Detect which cell encompasses the target text, then output its (X, Y) center coordinate. 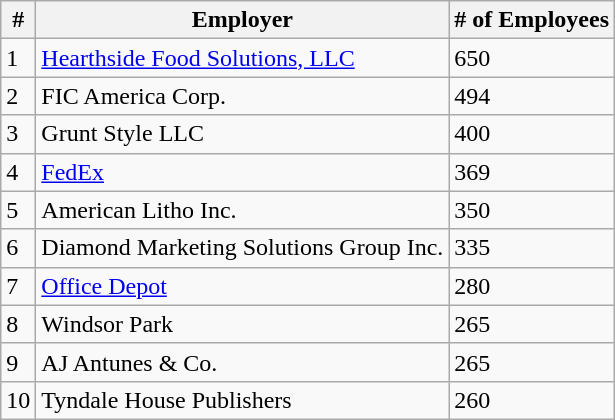
Office Depot (242, 286)
10 (18, 400)
1 (18, 58)
9 (18, 362)
7 (18, 286)
Hearthside Food Solutions, LLC (242, 58)
650 (532, 58)
8 (18, 324)
369 (532, 172)
Employer (242, 20)
3 (18, 134)
FIC America Corp. (242, 96)
# (18, 20)
2 (18, 96)
280 (532, 286)
5 (18, 210)
American Litho Inc. (242, 210)
# of Employees (532, 20)
350 (532, 210)
FedEx (242, 172)
494 (532, 96)
AJ Antunes & Co. (242, 362)
Diamond Marketing Solutions Group Inc. (242, 248)
Tyndale House Publishers (242, 400)
Windsor Park (242, 324)
4 (18, 172)
260 (532, 400)
Grunt Style LLC (242, 134)
400 (532, 134)
335 (532, 248)
6 (18, 248)
